Provide the [X, Y] coordinate of the cell's center where the given text is located.  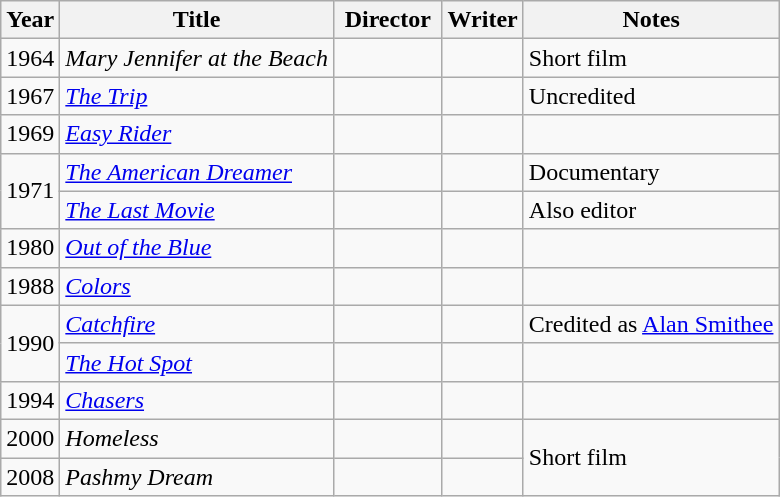
2000 [30, 438]
Title [197, 20]
1967 [30, 96]
1994 [30, 400]
Chasers [197, 400]
The Last Movie [197, 210]
2008 [30, 477]
Director [388, 20]
1988 [30, 286]
1969 [30, 134]
Year [30, 20]
Colors [197, 286]
Credited as Alan Smithee [651, 324]
1990 [30, 343]
Pashmy Dream [197, 477]
The Trip [197, 96]
The American Dreamer [197, 172]
Documentary [651, 172]
1971 [30, 191]
Homeless [197, 438]
Notes [651, 20]
Easy Rider [197, 134]
Uncredited [651, 96]
The Hot Spot [197, 362]
Mary Jennifer at the Beach [197, 58]
Also editor [651, 210]
1980 [30, 248]
Writer [482, 20]
1964 [30, 58]
Out of the Blue [197, 248]
Catchfire [197, 324]
